From the cell containing the given text, extract its center point as [x, y] coordinate. 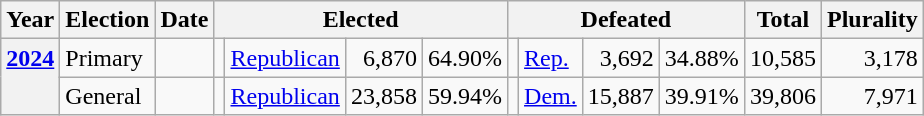
Rep. [551, 58]
Election [108, 20]
Year [30, 20]
Elected [361, 20]
3,178 [872, 58]
Dem. [551, 96]
59.94% [464, 96]
Plurality [872, 20]
39,806 [782, 96]
7,971 [872, 96]
10,585 [782, 58]
Primary [108, 58]
34.88% [702, 58]
23,858 [384, 96]
15,887 [620, 96]
3,692 [620, 58]
6,870 [384, 58]
2024 [30, 77]
Defeated [626, 20]
39.91% [702, 96]
Date [184, 20]
Total [782, 20]
64.90% [464, 58]
General [108, 96]
